Scan for the cell matching the given text and deliver its (x, y) coordinate at center. 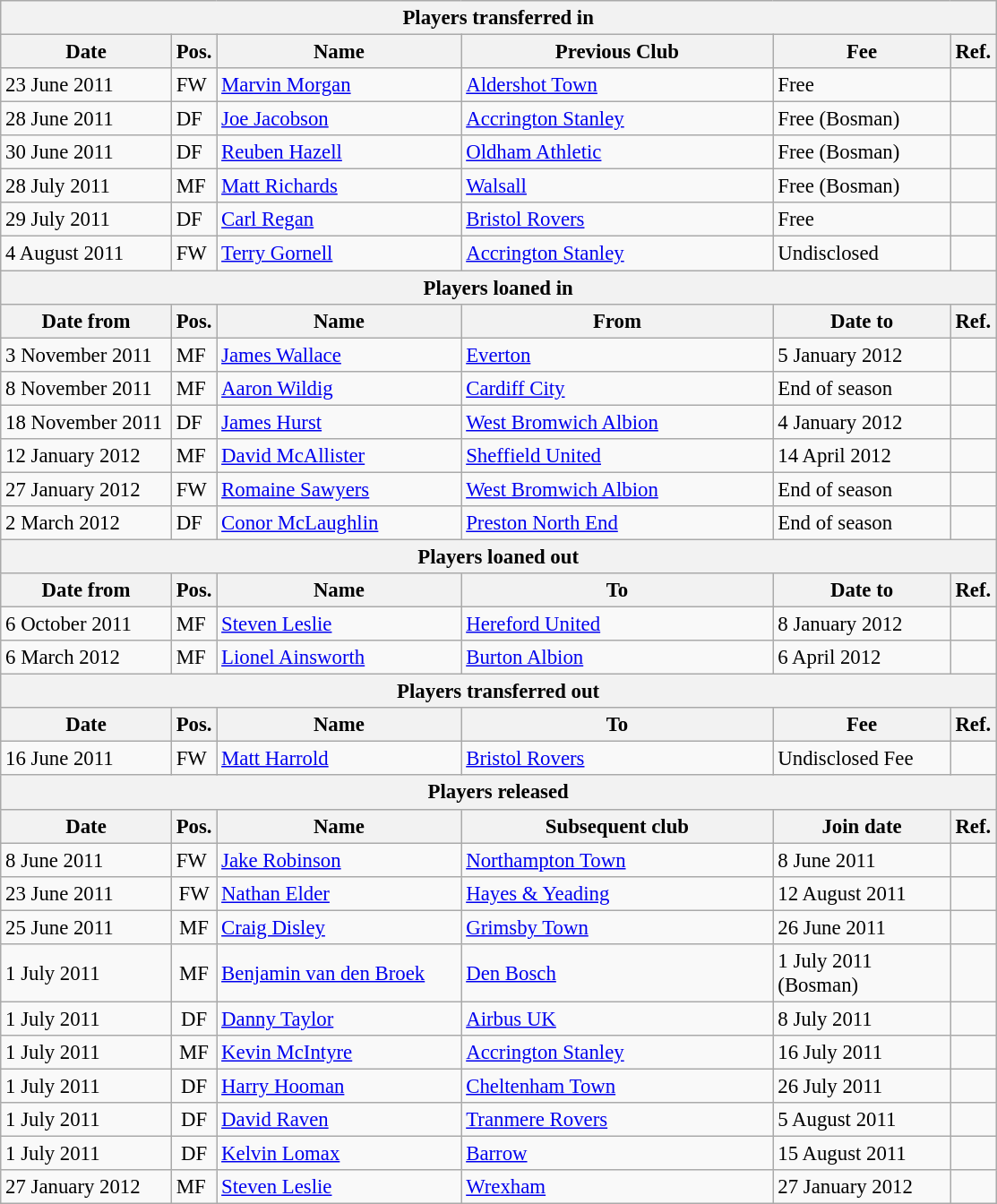
6 March 2012 (86, 658)
Hayes & Yeading (617, 893)
James Hurst (339, 422)
Aaron Wildig (339, 388)
Northampton Town (617, 860)
Everton (617, 355)
Lionel Ainsworth (339, 658)
4 August 2011 (86, 254)
Harry Hooman (339, 1086)
Grimsby Town (617, 927)
8 January 2012 (862, 624)
5 January 2012 (862, 355)
Terry Gornell (339, 254)
18 November 2011 (86, 422)
Jake Robinson (339, 860)
Oldham Athletic (617, 152)
Cheltenham Town (617, 1086)
25 June 2011 (86, 927)
Players loaned in (498, 288)
Danny Taylor (339, 1019)
Join date (862, 826)
12 January 2012 (86, 456)
Subsequent club (617, 826)
Romaine Sawyers (339, 489)
Airbus UK (617, 1019)
6 April 2012 (862, 658)
8 July 2011 (862, 1019)
Burton Albion (617, 658)
Nathan Elder (339, 893)
Benjamin van den Broek (339, 973)
Kevin McIntyre (339, 1053)
Undisclosed (862, 254)
Players transferred out (498, 692)
Barrow (617, 1154)
Players transferred in (498, 18)
Walsall (617, 186)
Aldershot Town (617, 85)
Matt Richards (339, 186)
Tranmere Rovers (617, 1120)
Sheffield United (617, 456)
4 January 2012 (862, 422)
16 July 2011 (862, 1053)
15 August 2011 (862, 1154)
Carl Regan (339, 219)
28 June 2011 (86, 119)
Hereford United (617, 624)
Preston North End (617, 523)
David Raven (339, 1120)
8 November 2011 (86, 388)
Players loaned out (498, 556)
Den Bosch (617, 973)
29 July 2011 (86, 219)
Undisclosed Fee (862, 759)
Kelvin Lomax (339, 1154)
James Wallace (339, 355)
26 June 2011 (862, 927)
Previous Club (617, 52)
Craig Disley (339, 927)
30 June 2011 (86, 152)
Conor McLaughlin (339, 523)
2 March 2012 (86, 523)
6 October 2011 (86, 624)
Joe Jacobson (339, 119)
26 July 2011 (862, 1086)
12 August 2011 (862, 893)
Wrexham (617, 1187)
5 August 2011 (862, 1120)
From (617, 321)
Players released (498, 793)
16 June 2011 (86, 759)
1 July 2011 (Bosman) (862, 973)
3 November 2011 (86, 355)
14 April 2012 (862, 456)
28 July 2011 (86, 186)
Matt Harrold (339, 759)
Marvin Morgan (339, 85)
David McAllister (339, 456)
Reuben Hazell (339, 152)
Cardiff City (617, 388)
